Find where the given text appears and provide that cell's center as (X, Y) coordinate. 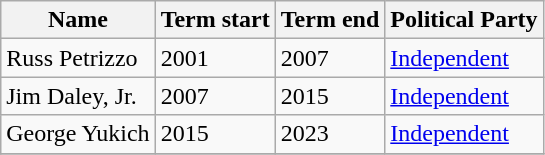
Jim Daley, Jr. (78, 96)
Term end (330, 20)
2001 (215, 58)
George Yukich (78, 134)
Name (78, 20)
Political Party (464, 20)
Russ Petrizzo (78, 58)
Term start (215, 20)
2023 (330, 134)
